Detect which cell encompasses the target text, then output its (x, y) center coordinate. 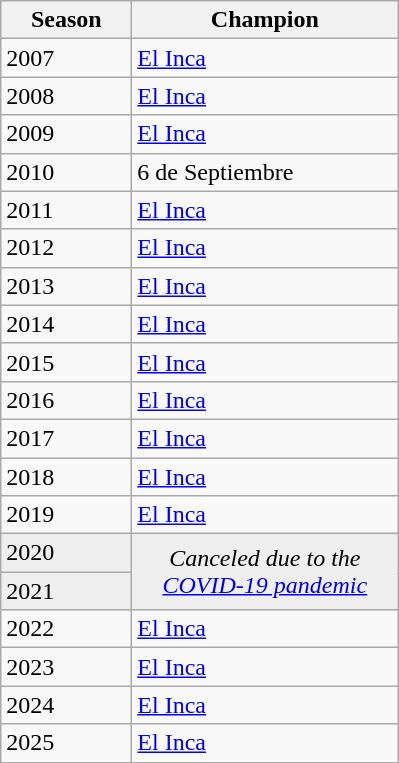
Season (66, 20)
2024 (66, 705)
2022 (66, 629)
2015 (66, 362)
2010 (66, 172)
2016 (66, 400)
2013 (66, 286)
2012 (66, 248)
2025 (66, 743)
Champion (265, 20)
2011 (66, 210)
6 de Septiembre (265, 172)
2023 (66, 667)
2020 (66, 553)
2008 (66, 96)
2018 (66, 477)
2007 (66, 58)
2014 (66, 324)
2009 (66, 134)
2017 (66, 438)
Canceled due to the COVID-19 pandemic (265, 572)
2021 (66, 591)
2019 (66, 515)
